Detect which cell encompasses the target text, then output its (x, y) center coordinate. 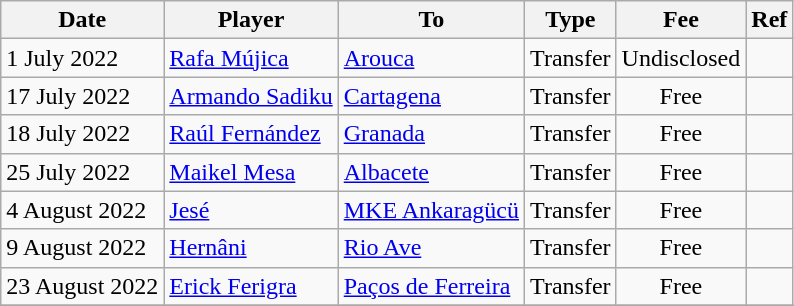
Albacete (431, 172)
Armando Sadiku (251, 96)
Arouca (431, 58)
Cartagena (431, 96)
25 July 2022 (82, 172)
Paços de Ferreira (431, 286)
Granada (431, 134)
Raúl Fernández (251, 134)
Date (82, 20)
To (431, 20)
Maikel Mesa (251, 172)
Jesé (251, 210)
Rafa Mújica (251, 58)
4 August 2022 (82, 210)
Fee (681, 20)
1 July 2022 (82, 58)
Erick Ferigra (251, 286)
MKE Ankaragücü (431, 210)
Player (251, 20)
9 August 2022 (82, 248)
17 July 2022 (82, 96)
23 August 2022 (82, 286)
Undisclosed (681, 58)
Type (571, 20)
18 July 2022 (82, 134)
Ref (770, 20)
Hernâni (251, 248)
Rio Ave (431, 248)
